From the cell containing the given text, extract its center point as [x, y] coordinate. 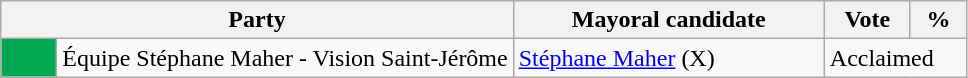
Acclaimed [895, 58]
% [938, 20]
Mayoral candidate [668, 20]
Party [257, 20]
Stéphane Maher (X) [668, 58]
Vote [867, 20]
Équipe Stéphane Maher - Vision Saint-Jérôme [285, 58]
